Determine the (x, y) coordinate at the center of the cell enclosing the given text.  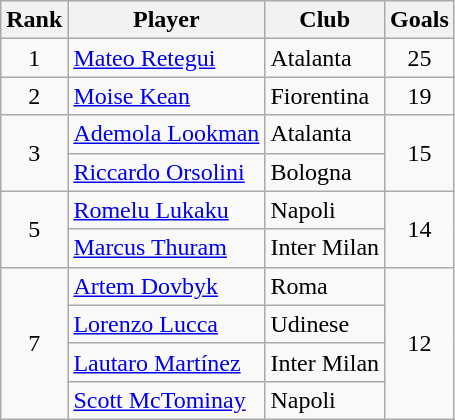
Riccardo Orsolini (166, 172)
Bologna (325, 172)
Lautaro Martínez (166, 362)
Club (325, 20)
Goals (420, 20)
12 (420, 343)
Player (166, 20)
14 (420, 229)
3 (34, 153)
Romelu Lukaku (166, 210)
Fiorentina (325, 96)
Moise Kean (166, 96)
25 (420, 58)
Ademola Lookman (166, 134)
7 (34, 343)
15 (420, 153)
Scott McTominay (166, 400)
1 (34, 58)
5 (34, 229)
Marcus Thuram (166, 248)
Artem Dovbyk (166, 286)
Roma (325, 286)
Udinese (325, 324)
19 (420, 96)
Rank (34, 20)
2 (34, 96)
Lorenzo Lucca (166, 324)
Mateo Retegui (166, 58)
